Scan for the cell matching the given text and deliver its (X, Y) coordinate at center. 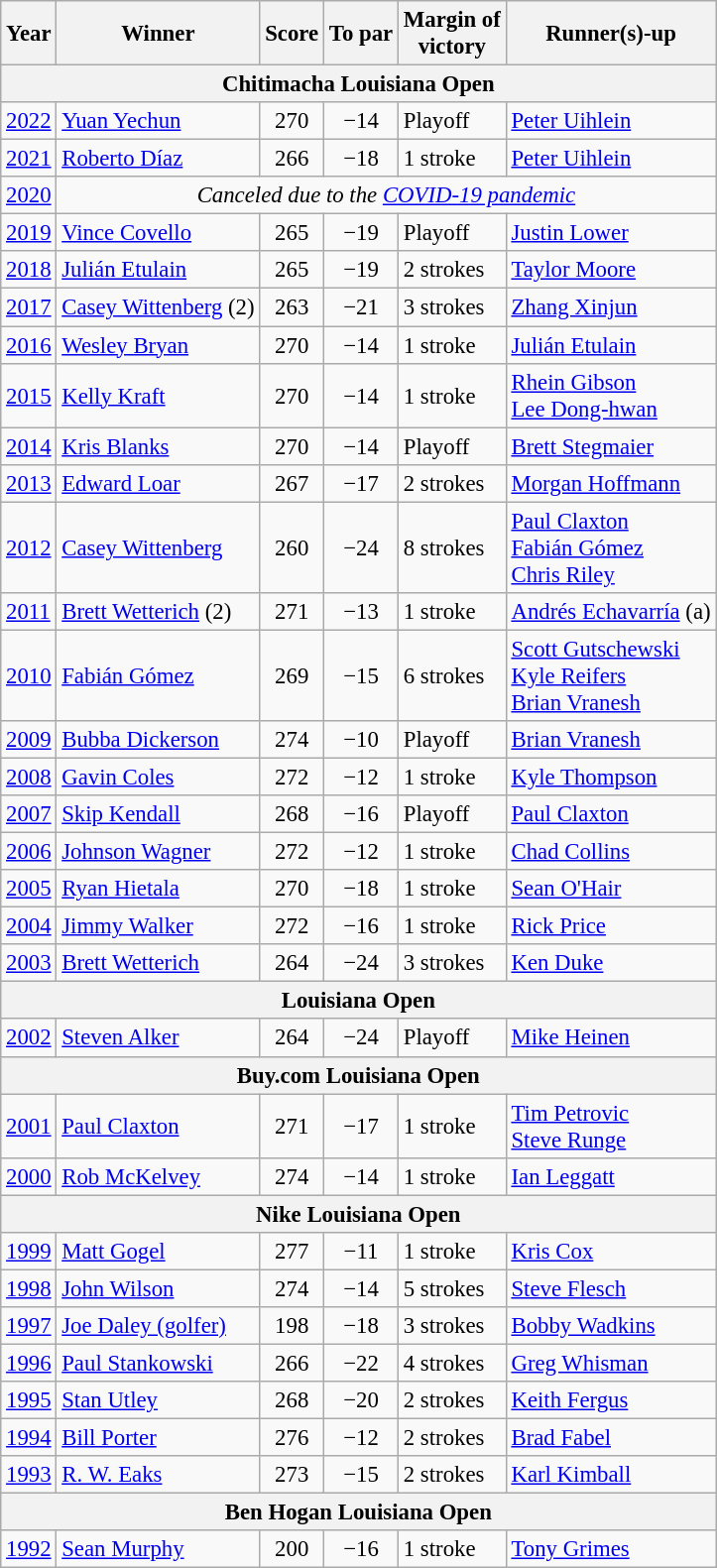
Chad Collins (611, 852)
Margin ofvictory (452, 34)
2020 (29, 195)
Brett Wetterich (159, 963)
Jimmy Walker (159, 926)
Rick Price (611, 926)
2004 (29, 926)
Brett Stegmaier (611, 446)
Sean Murphy (159, 1549)
Bill Porter (159, 1438)
To par (361, 34)
2012 (29, 547)
Louisiana Open (359, 1001)
2009 (29, 740)
263 (292, 307)
−22 (361, 1363)
Brad Fabel (611, 1438)
Fabián Gómez (159, 675)
Ken Duke (611, 963)
Paul Claxton Fabián Gómez Chris Riley (611, 547)
2003 (29, 963)
Runner(s)-up (611, 34)
5 strokes (452, 1288)
Rob McKelvey (159, 1176)
Ben Hogan Louisiana Open (359, 1512)
2019 (29, 233)
−11 (361, 1252)
2010 (29, 675)
277 (292, 1252)
Winner (159, 34)
2006 (29, 852)
Paul Stankowski (159, 1363)
Joe Daley (golfer) (159, 1326)
2000 (29, 1176)
Wesley Bryan (159, 345)
Johnson Wagner (159, 852)
Steve Flesch (611, 1288)
−13 (361, 612)
198 (292, 1326)
Yuan Yechun (159, 121)
Morgan Hoffmann (611, 483)
Karl Kimball (611, 1475)
2016 (29, 345)
−10 (361, 740)
Justin Lower (611, 233)
Skip Kendall (159, 814)
Nike Louisiana Open (359, 1214)
2022 (29, 121)
2013 (29, 483)
Kris Cox (611, 1252)
6 strokes (452, 675)
2008 (29, 777)
2005 (29, 889)
2014 (29, 446)
Ryan Hietala (159, 889)
1996 (29, 1363)
2021 (29, 159)
2011 (29, 612)
1999 (29, 1252)
Andrés Echavarría (a) (611, 612)
Steven Alker (159, 1038)
Kelly Kraft (159, 395)
273 (292, 1475)
Score (292, 34)
Brian Vranesh (611, 740)
Bobby Wadkins (611, 1326)
Zhang Xinjun (611, 307)
260 (292, 547)
2017 (29, 307)
1992 (29, 1549)
Year (29, 34)
2018 (29, 271)
1994 (29, 1438)
1995 (29, 1400)
John Wilson (159, 1288)
Chitimacha Louisiana Open (359, 84)
1993 (29, 1475)
Mike Heinen (611, 1038)
276 (292, 1438)
Tim Petrovic Steve Runge (611, 1127)
2001 (29, 1127)
R. W. Eaks (159, 1475)
Vince Covello (159, 233)
Sean O'Hair (611, 889)
Ian Leggatt (611, 1176)
2007 (29, 814)
Stan Utley (159, 1400)
Greg Whisman (611, 1363)
Tony Grimes (611, 1549)
Rhein Gibson Lee Dong-hwan (611, 395)
8 strokes (452, 547)
Casey Wittenberg (2) (159, 307)
−20 (361, 1400)
Scott Gutschewski Kyle Reifers Brian Vranesh (611, 675)
4 strokes (452, 1363)
Kris Blanks (159, 446)
Gavin Coles (159, 777)
Canceled due to the COVID-19 pandemic (387, 195)
Casey Wittenberg (159, 547)
2015 (29, 395)
Taylor Moore (611, 271)
1998 (29, 1288)
2002 (29, 1038)
269 (292, 675)
Edward Loar (159, 483)
Buy.com Louisiana Open (359, 1075)
Roberto Díaz (159, 159)
Brett Wetterich (2) (159, 612)
Keith Fergus (611, 1400)
Matt Gogel (159, 1252)
−21 (361, 307)
Bubba Dickerson (159, 740)
200 (292, 1549)
267 (292, 483)
1997 (29, 1326)
Kyle Thompson (611, 777)
